For the text-containing cell, return its midpoint in (x, y) coordinate format. 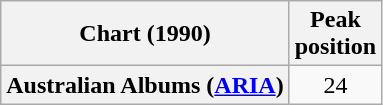
24 (335, 85)
Peakposition (335, 34)
Chart (1990) (145, 34)
Australian Albums (ARIA) (145, 85)
